Detect which cell encompasses the target text, then output its (x, y) center coordinate. 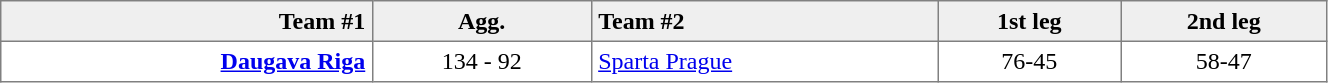
1st leg (1030, 21)
2nd leg (1224, 21)
Team #2 (764, 21)
Team #1 (186, 21)
76-45 (1030, 61)
Agg. (482, 21)
Daugava Riga (186, 61)
58-47 (1224, 61)
134 - 92 (482, 61)
Sparta Prague (764, 61)
